Determine the (x, y) coordinate at the center of the cell enclosing the given text.  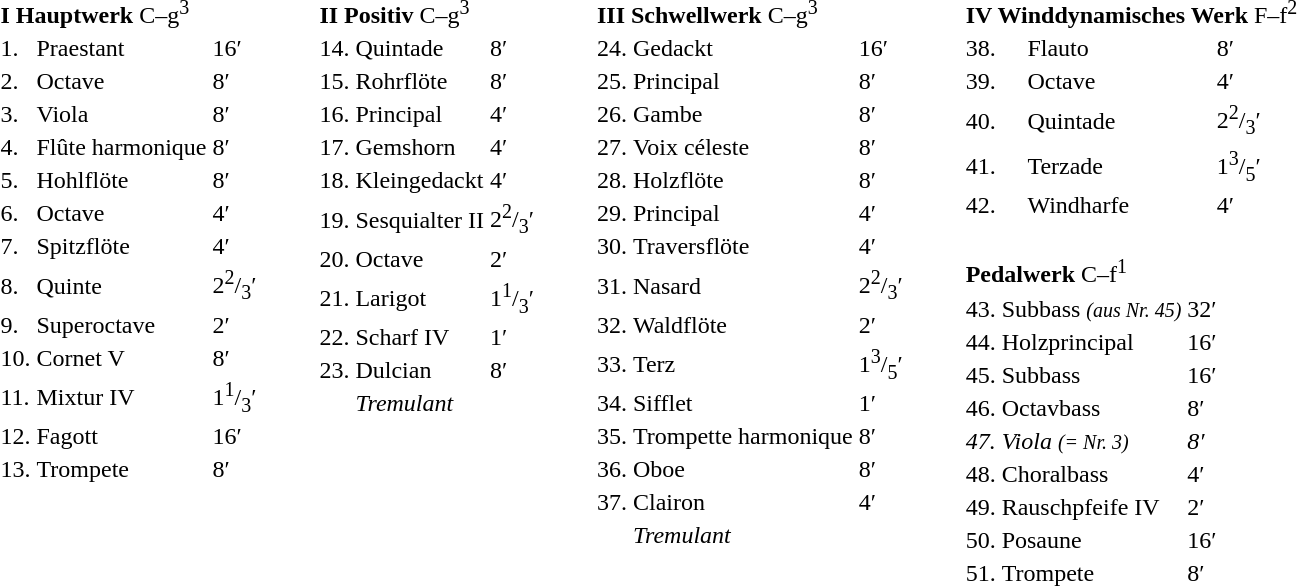
37. (612, 503)
22. (334, 338)
Voix céleste (742, 147)
Superoctave (122, 325)
15. (334, 81)
38. (994, 48)
Praestant (122, 48)
Waldflöte (742, 325)
30. (612, 246)
41. (994, 166)
Flûte harmonique (122, 147)
Subbass (1092, 375)
Choralbass (1092, 474)
31. (612, 286)
48. (980, 474)
17. (334, 147)
Flauto (1119, 48)
Oboe (742, 470)
23. (334, 371)
50. (980, 540)
36. (612, 470)
Rauschpfeife IV (1092, 507)
Quinte (122, 286)
19. (334, 220)
Holzprincipal (1092, 342)
Nasard (742, 286)
Scharf IV (420, 338)
35. (612, 437)
42. (994, 206)
14. (334, 48)
34. (612, 404)
Holzflöte (742, 180)
25. (612, 81)
Fagott (122, 437)
27. (612, 147)
Cornet V (122, 358)
18. (334, 180)
Windharfe (1119, 206)
Sesquialter II (420, 220)
49. (980, 507)
32. (612, 325)
44. (980, 342)
40. (994, 120)
Trompete (122, 470)
20. (334, 259)
Sifflet (742, 404)
46. (980, 408)
13/5′ (880, 364)
Clairon (742, 503)
Terz (742, 364)
21. (334, 298)
Gemshorn (420, 147)
Trompette harmonique (742, 437)
39. (994, 81)
Hohlflöte (122, 180)
Dulcian (420, 371)
Rohrflöte (420, 81)
28. (612, 180)
26. (612, 114)
33. (612, 364)
Larigot (420, 298)
Pedalwerk C–f1 (1091, 272)
32′ (1202, 309)
Octavbass (1092, 408)
Gambe (742, 114)
16. (334, 114)
Subbass (aus Nr. 45) (1092, 309)
Gedackt (742, 48)
43. (980, 309)
Spitzflöte (122, 246)
Viola (122, 114)
45. (980, 375)
Viola (= Nr. 3) (1092, 441)
Posaune (1092, 540)
29. (612, 213)
Kleingedackt (420, 180)
47. (980, 441)
Terzade (1119, 166)
24. (612, 48)
Traversflöte (742, 246)
Mixtur IV (122, 398)
